From the cell containing the given text, extract its center point as (x, y) coordinate. 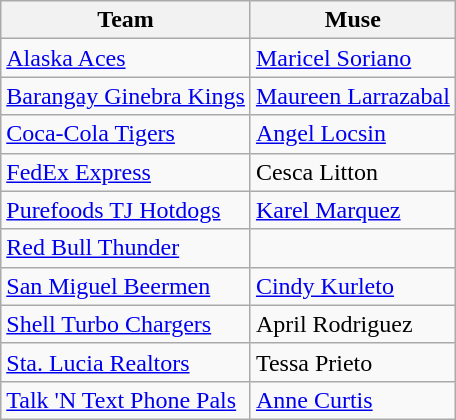
Anne Curtis (352, 400)
Red Bull Thunder (126, 248)
April Rodriguez (352, 324)
Maureen Larrazabal (352, 96)
Barangay Ginebra Kings (126, 96)
Team (126, 20)
Coca-Cola Tigers (126, 134)
Talk 'N Text Phone Pals (126, 400)
Tessa Prieto (352, 362)
Cesca Litton (352, 172)
Angel Locsin (352, 134)
Purefoods TJ Hotdogs (126, 210)
Shell Turbo Chargers (126, 324)
Sta. Lucia Realtors (126, 362)
Cindy Kurleto (352, 286)
FedEx Express (126, 172)
Muse (352, 20)
Alaska Aces (126, 58)
Karel Marquez (352, 210)
San Miguel Beermen (126, 286)
Maricel Soriano (352, 58)
